Return the (x, y) coordinate for the center point of the cell that contains the specified text.  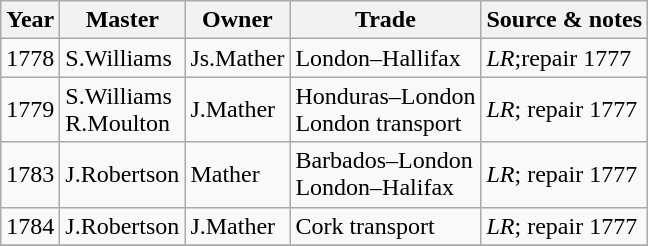
1783 (30, 174)
Source & notes (564, 20)
Barbados–LondonLondon–Halifax (386, 174)
Year (30, 20)
Master (122, 20)
1778 (30, 58)
Cork transport (386, 226)
1779 (30, 110)
Honduras–LondonLondon transport (386, 110)
Trade (386, 20)
Js.Mather (238, 58)
Owner (238, 20)
S.WilliamsR.Moulton (122, 110)
1784 (30, 226)
LR;repair 1777 (564, 58)
Mather (238, 174)
S.Williams (122, 58)
London–Hallifax (386, 58)
